Extract the (x, y) coordinate from the center of the cell holding the provided text.  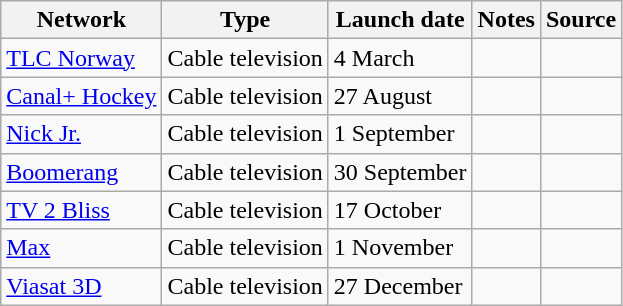
27 August (400, 96)
Network (82, 20)
17 October (400, 210)
Launch date (400, 20)
30 September (400, 172)
Notes (506, 20)
Viasat 3D (82, 286)
27 December (400, 286)
Source (580, 20)
Nick Jr. (82, 134)
1 September (400, 134)
Canal+ Hockey (82, 96)
Max (82, 248)
Type (245, 20)
Boomerang (82, 172)
4 March (400, 58)
TV 2 Bliss (82, 210)
TLC Norway (82, 58)
1 November (400, 248)
